Identify which cell holds the provided text, then report its (X, Y) central coordinate. 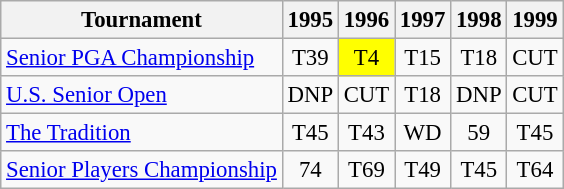
T43 (366, 133)
1996 (366, 20)
1998 (479, 20)
T64 (535, 170)
1997 (423, 20)
59 (479, 133)
74 (310, 170)
1995 (310, 20)
T15 (423, 58)
T39 (310, 58)
T69 (366, 170)
Tournament (142, 20)
T49 (423, 170)
T4 (366, 58)
U.S. Senior Open (142, 95)
Senior PGA Championship (142, 58)
1999 (535, 20)
The Tradition (142, 133)
WD (423, 133)
Senior Players Championship (142, 170)
